Return (x, y) of the center of cell containing provided text 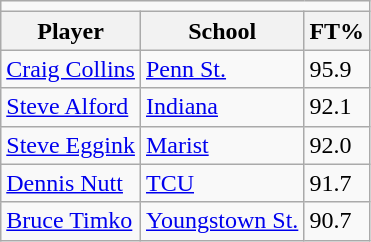
91.7 (337, 183)
Penn St. (222, 69)
Steve Eggink (71, 145)
Craig Collins (71, 69)
92.0 (337, 145)
Bruce Timko (71, 221)
Youngstown St. (222, 221)
92.1 (337, 107)
Indiana (222, 107)
90.7 (337, 221)
95.9 (337, 69)
FT% (337, 31)
Player (71, 31)
Marist (222, 145)
School (222, 31)
Steve Alford (71, 107)
TCU (222, 183)
Dennis Nutt (71, 183)
